Output the (x, y) coordinate of the center of the cell containing the given text.  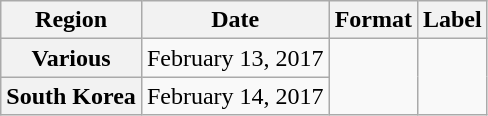
South Korea (72, 96)
Various (72, 58)
Date (235, 20)
Region (72, 20)
February 14, 2017 (235, 96)
Label (452, 20)
Format (373, 20)
February 13, 2017 (235, 58)
